For the text-containing cell, return its midpoint in [X, Y] coordinate format. 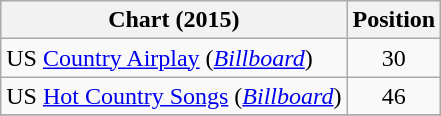
Chart (2015) [174, 20]
Position [394, 20]
46 [394, 96]
US Hot Country Songs (Billboard) [174, 96]
30 [394, 58]
US Country Airplay (Billboard) [174, 58]
